Output the (x, y) coordinate of the center of the cell containing the given text.  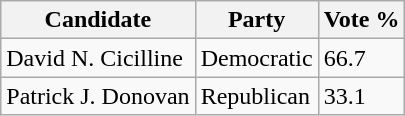
David N. Cicilline (98, 58)
Vote % (362, 20)
66.7 (362, 58)
33.1 (362, 96)
Democratic (256, 58)
Party (256, 20)
Patrick J. Donovan (98, 96)
Republican (256, 96)
Candidate (98, 20)
